Search for the cell housing the specified text and yield its [X, Y] center coordinate. 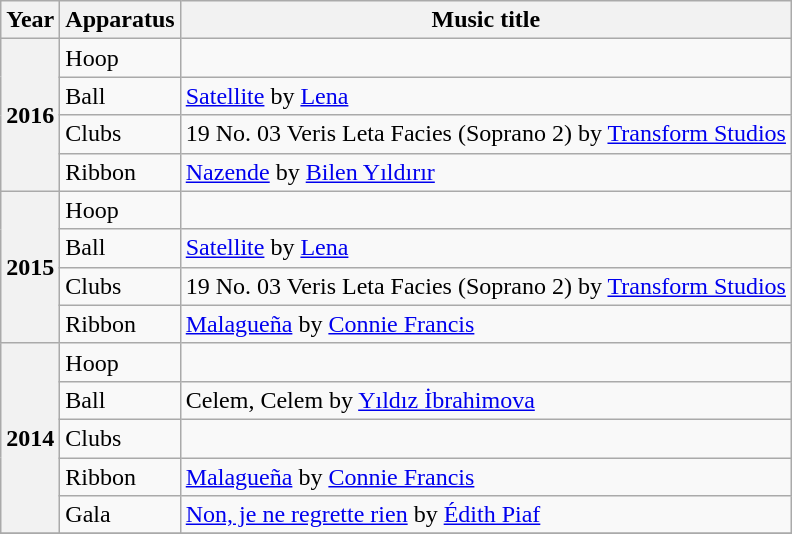
Music title [486, 20]
Nazende by Bilen Yıldırır [486, 172]
Apparatus [120, 20]
2014 [30, 438]
2015 [30, 267]
Non, je ne regrette rien by Édith Piaf [486, 515]
Year [30, 20]
Celem, Celem by Yıldız İbrahimova [486, 400]
2016 [30, 115]
Gala [120, 515]
